Locate the cell with the specified text and output its [x, y] center coordinate. 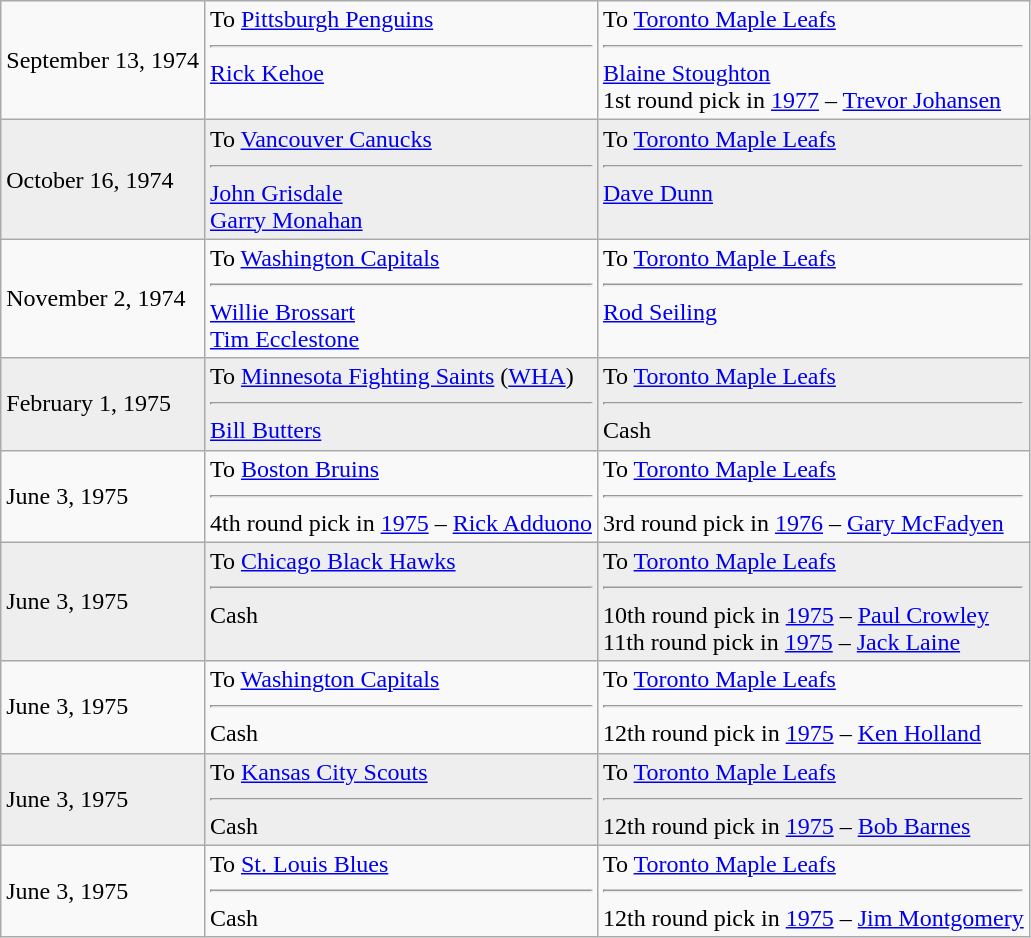
To Toronto Maple Leafs12th round pick in 1975 – Jim Montgomery [813, 891]
February 1, 1975 [103, 404]
To Toronto Maple LeafsBlaine Stoughton 1st round pick in 1977 – Trevor Johansen [813, 60]
To Pittsburgh PenguinsRick Kehoe [400, 60]
To Chicago Black HawksCash [400, 602]
To Toronto Maple Leafs12th round pick in 1975 – Ken Holland [813, 707]
To Vancouver CanucksJohn Grisdale Garry Monahan [400, 180]
September 13, 1974 [103, 60]
November 2, 1974 [103, 298]
To Toronto Maple LeafsCash [813, 404]
October 16, 1974 [103, 180]
To St. Louis BluesCash [400, 891]
To Minnesota Fighting Saints (WHA)Bill Butters [400, 404]
To Toronto Maple LeafsRod Seiling [813, 298]
To Toronto Maple Leafs3rd round pick in 1976 – Gary McFadyen [813, 496]
To Toronto Maple Leafs10th round pick in 1975 – Paul Crowley 11th round pick in 1975 – Jack Laine [813, 602]
To Kansas City ScoutsCash [400, 799]
To Toronto Maple LeafsDave Dunn [813, 180]
To Boston Bruins4th round pick in 1975 – Rick Adduono [400, 496]
To Toronto Maple Leafs12th round pick in 1975 – Bob Barnes [813, 799]
To Washington CapitalsCash [400, 707]
To Washington CapitalsWillie Brossart Tim Ecclestone [400, 298]
